Find where the given text appears and provide that cell's center as [x, y] coordinate. 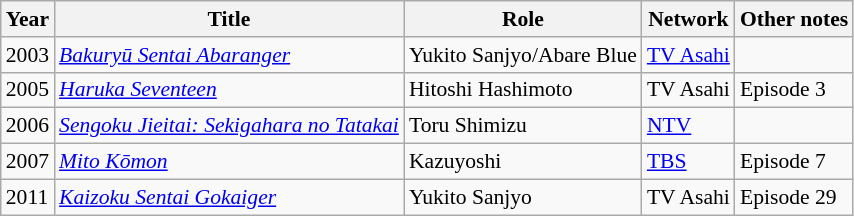
NTV [688, 126]
2003 [28, 55]
Episode 3 [794, 90]
Bakuryū Sentai Abaranger [229, 55]
Role [523, 19]
Kaizoku Sentai Gokaiger [229, 197]
Kazuyoshi [523, 162]
Episode 29 [794, 197]
Year [28, 19]
Title [229, 19]
Hitoshi Hashimoto [523, 90]
Toru Shimizu [523, 126]
2005 [28, 90]
2011 [28, 197]
Other notes [794, 19]
Haruka Seventeen [229, 90]
Episode 7 [794, 162]
Network [688, 19]
Yukito Sanjyo/Abare Blue [523, 55]
Yukito Sanjyo [523, 197]
2006 [28, 126]
Mito Kōmon [229, 162]
2007 [28, 162]
Sengoku Jieitai: Sekigahara no Tatakai [229, 126]
TBS [688, 162]
